Search for the cell housing the specified text and yield its [x, y] center coordinate. 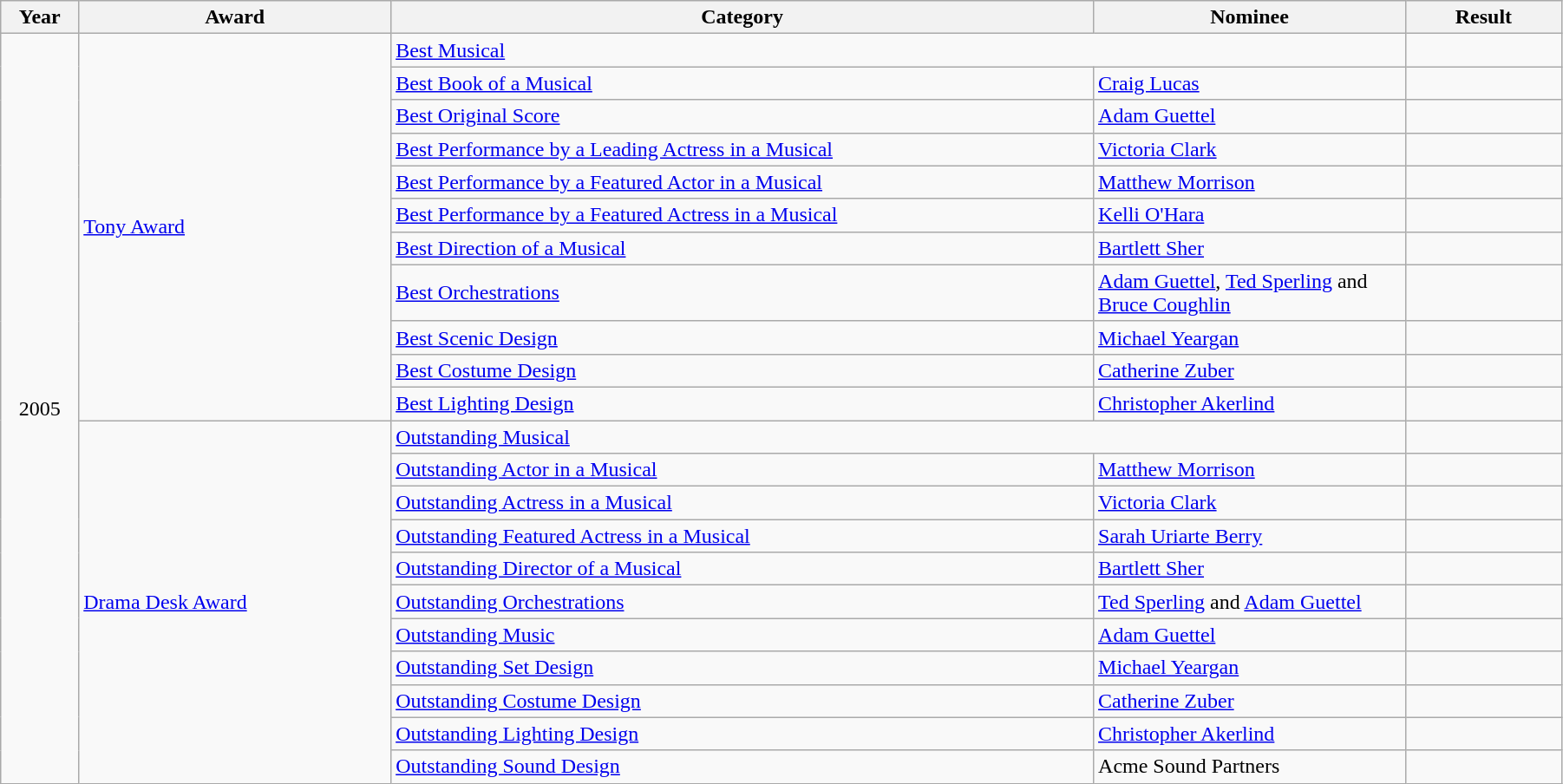
Nominee [1250, 17]
Best Musical [899, 50]
Outstanding Lighting Design [742, 734]
Outstanding Featured Actress in a Musical [742, 536]
Category [742, 17]
Tony Award [235, 227]
Outstanding Musical [899, 436]
Outstanding Sound Design [742, 767]
Adam Guettel, Ted Sperling and Bruce Coughlin [1250, 293]
Best Performance by a Leading Actress in a Musical [742, 149]
Outstanding Costume Design [742, 701]
Best Performance by a Featured Actress in a Musical [742, 215]
Result [1483, 17]
Sarah Uriarte Berry [1250, 536]
Best Orchestrations [742, 293]
Outstanding Director of a Musical [742, 569]
Best Scenic Design [742, 337]
2005 [40, 408]
Award [235, 17]
Outstanding Actor in a Musical [742, 470]
Best Original Score [742, 116]
Best Book of a Musical [742, 83]
Ted Sperling and Adam Guettel [1250, 602]
Drama Desk Award [235, 602]
Outstanding Music [742, 635]
Acme Sound Partners [1250, 767]
Outstanding Set Design [742, 668]
Outstanding Orchestrations [742, 602]
Best Performance by a Featured Actor in a Musical [742, 182]
Best Lighting Design [742, 403]
Year [40, 17]
Best Direction of a Musical [742, 248]
Outstanding Actress in a Musical [742, 503]
Best Costume Design [742, 370]
Craig Lucas [1250, 83]
Kelli O'Hara [1250, 215]
